Find where the given text appears and provide that cell's center as [x, y] coordinate. 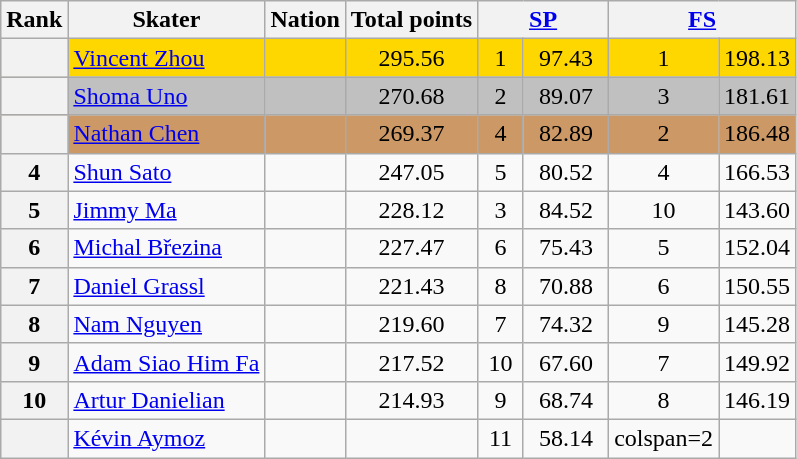
Nation [305, 20]
Total points [411, 20]
Shun Sato [166, 172]
Artur Danielian [166, 400]
150.55 [758, 286]
219.60 [411, 324]
221.43 [411, 286]
70.88 [566, 286]
Adam Siao Him Fa [166, 362]
Jimmy Ma [166, 210]
247.05 [411, 172]
Daniel Grassl [166, 286]
186.48 [758, 134]
181.61 [758, 96]
58.14 [566, 438]
Nam Nguyen [166, 324]
97.43 [566, 58]
SP [544, 20]
145.28 [758, 324]
270.68 [411, 96]
143.60 [758, 210]
74.32 [566, 324]
FS [702, 20]
149.92 [758, 362]
colspan=2 [664, 438]
Michal Březina [166, 248]
84.52 [566, 210]
Nathan Chen [166, 134]
295.56 [411, 58]
198.13 [758, 58]
82.89 [566, 134]
228.12 [411, 210]
67.60 [566, 362]
146.19 [758, 400]
269.37 [411, 134]
214.93 [411, 400]
80.52 [566, 172]
Kévin Aymoz [166, 438]
Skater [166, 20]
166.53 [758, 172]
Rank [34, 20]
217.52 [411, 362]
152.04 [758, 248]
11 [501, 438]
89.07 [566, 96]
Shoma Uno [166, 96]
227.47 [411, 248]
68.74 [566, 400]
75.43 [566, 248]
Vincent Zhou [166, 58]
